Determine the [x, y] coordinate at the center of the cell enclosing the given text.  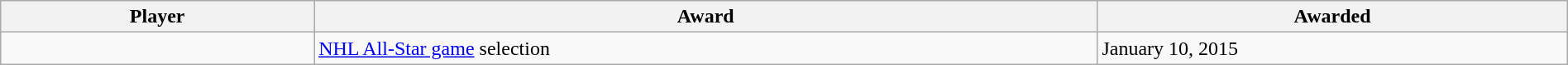
NHL All-Star game selection [706, 48]
January 10, 2015 [1332, 48]
Award [706, 17]
Player [157, 17]
Awarded [1332, 17]
